Scan for the cell matching the given text and deliver its [x, y] coordinate at center. 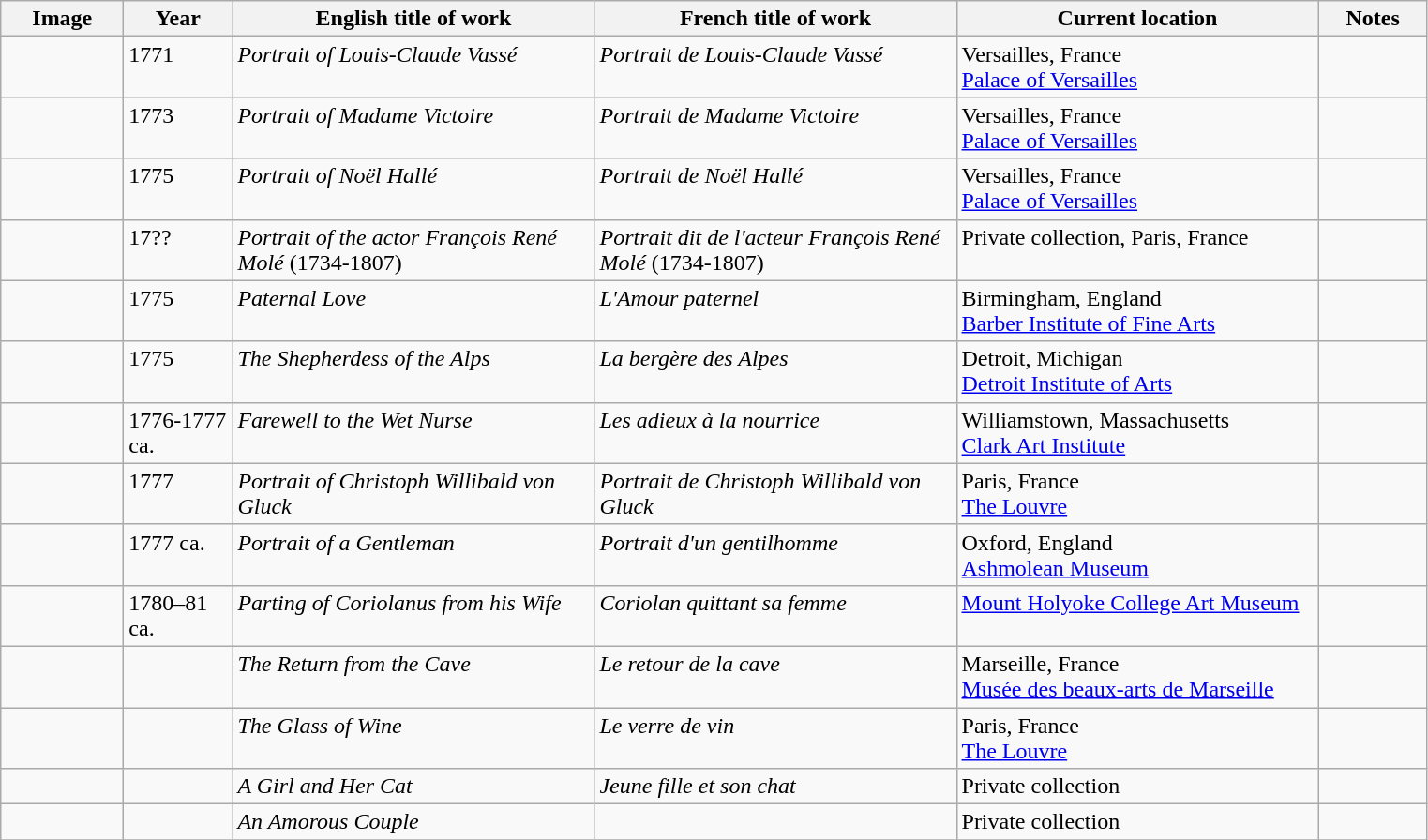
Les adieux à la nourrice [775, 433]
Portrait of Louis-Claude Vassé [413, 67]
Mount Holyoke College Art Museum [1137, 615]
The Shepherdess of the Alps [413, 371]
1776-1777 ca. [178, 433]
Image [62, 19]
Portrait de Christoph Willibald von Gluck [775, 493]
1777 [178, 493]
Portrait of Christoph Willibald von Gluck [413, 493]
Portrait of Madame Victoire [413, 127]
L'Amour paternel [775, 311]
Marseille, FranceMusée des beaux-arts de Marseille [1137, 677]
Private collection, Paris, France [1137, 249]
A Girl and Her Cat [413, 787]
Oxford, EnglandAshmolean Museum [1137, 555]
Williamstown, MassachusettsClark Art Institute [1137, 433]
Detroit, MichiganDetroit Institute of Arts [1137, 371]
Le verre de vin [775, 737]
Farewell to the Wet Nurse [413, 433]
Portrait de Louis-Claude Vassé [775, 67]
Jeune fille et son chat [775, 787]
Current location [1137, 19]
1777 ca. [178, 555]
Portrait of a Gentleman [413, 555]
Portrait dit de l'acteur François René Molé (1734-1807) [775, 249]
Portrait de Madame Victoire [775, 127]
Parting of Coriolanus from his Wife [413, 615]
1771 [178, 67]
Portrait d'un gentilhomme [775, 555]
Portrait de Noël Hallé [775, 189]
Portrait of the actor François René Molé (1734-1807) [413, 249]
English title of work [413, 19]
French title of work [775, 19]
The Return from the Cave [413, 677]
1773 [178, 127]
Birmingham, EnglandBarber Institute of Fine Arts [1137, 311]
17?? [178, 249]
Coriolan quittant sa femme [775, 615]
1780–81 ca. [178, 615]
An Amorous Couple [413, 822]
Paternal Love [413, 311]
La bergère des Alpes [775, 371]
Le retour de la cave [775, 677]
The Glass of Wine [413, 737]
Portrait of Noël Hallé [413, 189]
Year [178, 19]
Notes [1373, 19]
